For the text-containing cell, return its midpoint in [X, Y] coordinate format. 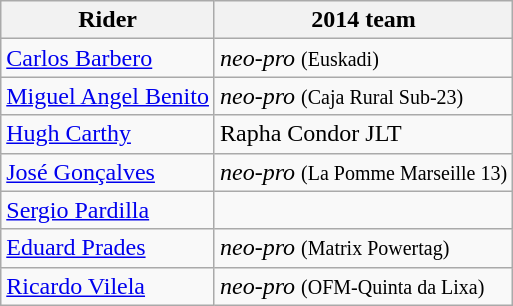
neo-pro (OFM-Quinta da Lixa) [363, 286]
neo-pro (La Pomme Marseille 13) [363, 172]
neo-pro (Euskadi) [363, 58]
Ricardo Vilela [108, 286]
Eduard Prades [108, 248]
neo-pro (Matrix Powertag) [363, 248]
José Gonçalves [108, 172]
neo-pro (Caja Rural Sub-23) [363, 96]
Rider [108, 20]
Rapha Condor JLT [363, 134]
Miguel Angel Benito [108, 96]
Sergio Pardilla [108, 210]
Carlos Barbero [108, 58]
Hugh Carthy [108, 134]
2014 team [363, 20]
